Pinpoint the cell where the given text exists, returning its [x, y] midpoint coordinate. 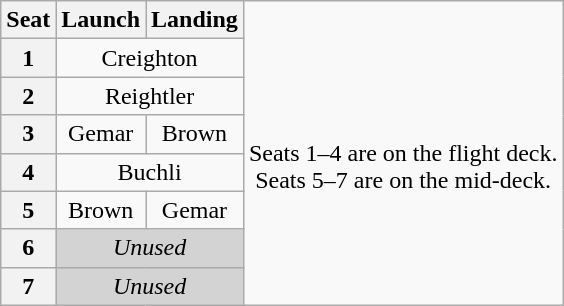
6 [28, 248]
Creighton [150, 58]
Seat [28, 20]
Launch [101, 20]
7 [28, 286]
4 [28, 172]
3 [28, 134]
1 [28, 58]
2 [28, 96]
5 [28, 210]
Reightler [150, 96]
Seats 1–4 are on the flight deck.Seats 5–7 are on the mid-deck. [403, 153]
Buchli [150, 172]
Landing [195, 20]
